Provide the (x, y) coordinate of the cell's center where the given text is located.  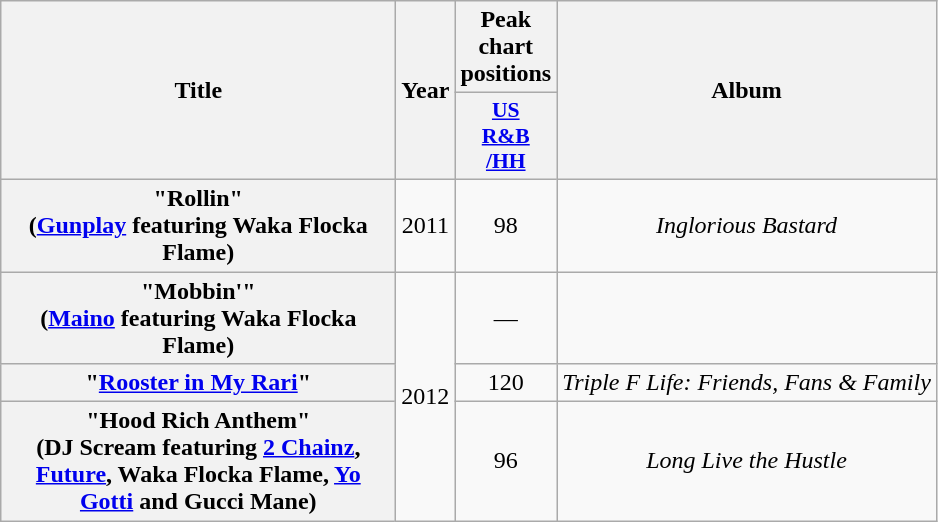
"Rooster in My Rari" (198, 383)
98 (506, 225)
Album (747, 90)
Inglorious Bastard (747, 225)
2012 (426, 396)
Long Live the Hustle (747, 462)
Title (198, 90)
96 (506, 462)
120 (506, 383)
USR&B/HH (506, 136)
Year (426, 90)
Triple F Life: Friends, Fans & Family (747, 383)
"Hood Rich Anthem"(DJ Scream featuring 2 Chainz, Future, Waka Flocka Flame, Yo Gotti and Gucci Mane) (198, 462)
"Mobbin'"(Maino featuring Waka Flocka Flame) (198, 318)
— (506, 318)
2011 (426, 225)
Peak chart positions (506, 47)
"Rollin"(Gunplay featuring Waka Flocka Flame) (198, 225)
